Return (x, y) of the center of cell containing provided text 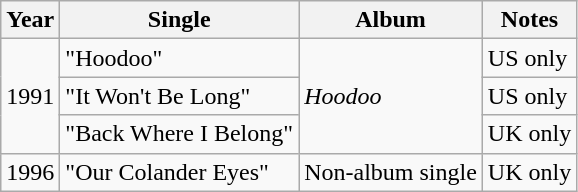
Year (30, 20)
Notes (529, 20)
"It Won't Be Long" (180, 96)
Non-album single (391, 172)
Hoodoo (391, 96)
"Hoodoo" (180, 58)
Album (391, 20)
"Our Colander Eyes" (180, 172)
1996 (30, 172)
"Back Where I Belong" (180, 134)
Single (180, 20)
1991 (30, 96)
